Scan for the cell matching the given text and deliver its (x, y) coordinate at center. 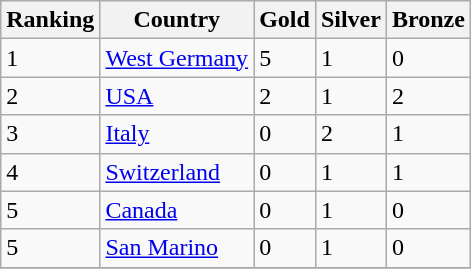
Gold (285, 20)
3 (50, 134)
Silver (350, 20)
West Germany (177, 58)
Switzerland (177, 172)
Italy (177, 134)
San Marino (177, 248)
4 (50, 172)
Bronze (428, 20)
Country (177, 20)
Ranking (50, 20)
USA (177, 96)
Canada (177, 210)
